For the text-containing cell, return its midpoint in [X, Y] coordinate format. 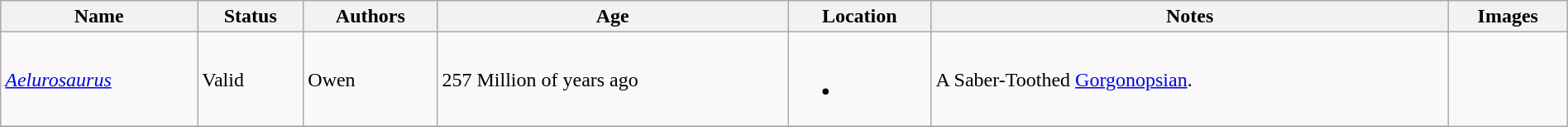
Aelurosaurus [99, 80]
Images [1508, 17]
A Saber-Toothed Gorgonopsian. [1189, 80]
Owen [370, 80]
Valid [251, 80]
Authors [370, 17]
Status [251, 17]
Age [613, 17]
257 Million of years ago [613, 80]
Location [860, 17]
Name [99, 17]
Notes [1189, 17]
